From the cell containing the given text, extract its center point as [x, y] coordinate. 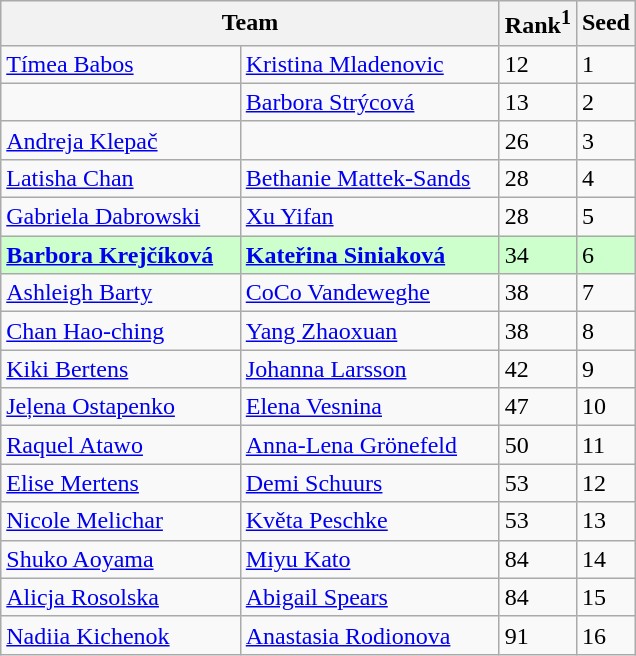
Barbora Strýcová [370, 102]
Kiki Bertens [121, 369]
Miyu Kato [370, 559]
Kristina Mladenovic [370, 64]
Yang Zhaoxuan [370, 331]
Andreja Klepač [121, 140]
Ashleigh Barty [121, 293]
50 [538, 445]
Chan Hao-ching [121, 331]
Květa Peschke [370, 521]
8 [606, 331]
Abigail Spears [370, 597]
10 [606, 407]
42 [538, 369]
4 [606, 178]
Demi Schuurs [370, 483]
Seed [606, 24]
Elena Vesnina [370, 407]
Alicja Rosolska [121, 597]
Raquel Atawo [121, 445]
Jeļena Ostapenko [121, 407]
Johanna Larsson [370, 369]
Nadiia Kichenok [121, 635]
Kateřina Siniaková [370, 255]
Team [250, 24]
7 [606, 293]
14 [606, 559]
34 [538, 255]
Anna-Lena Grönefeld [370, 445]
Bethanie Mattek-Sands [370, 178]
6 [606, 255]
Nicole Melichar [121, 521]
Anastasia Rodionova [370, 635]
9 [606, 369]
Elise Mertens [121, 483]
1 [606, 64]
Tímea Babos [121, 64]
Xu Yifan [370, 217]
15 [606, 597]
11 [606, 445]
26 [538, 140]
5 [606, 217]
CoCo Vandeweghe [370, 293]
Rank1 [538, 24]
47 [538, 407]
Shuko Aoyama [121, 559]
2 [606, 102]
Latisha Chan [121, 178]
Gabriela Dabrowski [121, 217]
Barbora Krejčíková [121, 255]
3 [606, 140]
16 [606, 635]
91 [538, 635]
